Determine the [X, Y] coordinate at the center of the cell enclosing the given text.  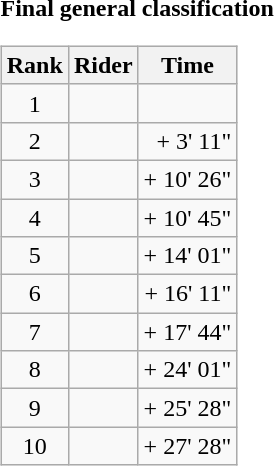
7 [34, 332]
2 [34, 141]
1 [34, 103]
+ 14' 01" [188, 256]
5 [34, 256]
+ 10' 45" [188, 217]
8 [34, 370]
+ 24' 01" [188, 370]
+ 25' 28" [188, 408]
+ 17' 44" [188, 332]
+ 10' 26" [188, 179]
Rank [34, 65]
4 [34, 217]
10 [34, 446]
9 [34, 408]
+ 16' 11" [188, 294]
+ 3' 11" [188, 141]
3 [34, 179]
Time [188, 65]
+ 27' 28" [188, 446]
6 [34, 294]
Rider [103, 65]
